From the cell containing the given text, extract its center point as [x, y] coordinate. 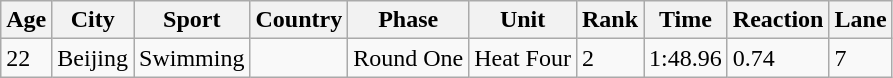
Unit [523, 20]
Country [299, 20]
Swimming [192, 58]
22 [26, 58]
Beijing [93, 58]
City [93, 20]
0.74 [778, 58]
Heat Four [523, 58]
Time [686, 20]
Round One [408, 58]
1:48.96 [686, 58]
Sport [192, 20]
Reaction [778, 20]
2 [610, 58]
Phase [408, 20]
Lane [860, 20]
Rank [610, 20]
7 [860, 58]
Age [26, 20]
